For the text-containing cell, return its midpoint in [X, Y] coordinate format. 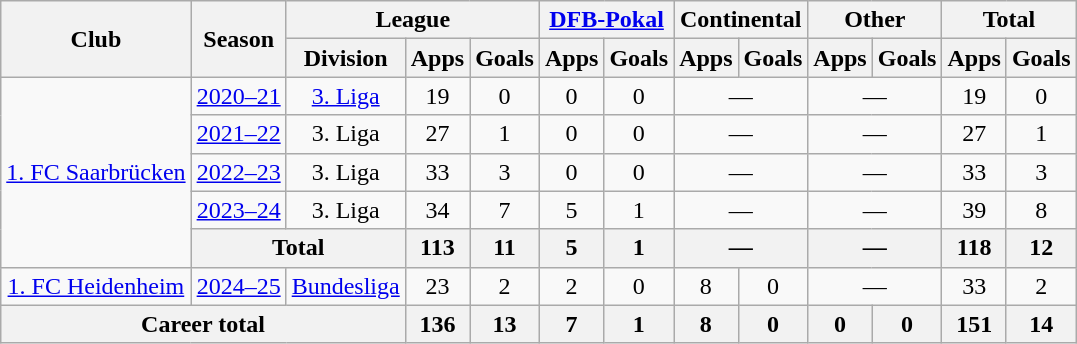
1. FC Saarbrücken [96, 172]
34 [437, 210]
DFB-Pokal [606, 20]
13 [505, 324]
2021–22 [238, 134]
2020–21 [238, 96]
Career total [203, 324]
Continental [741, 20]
151 [974, 324]
23 [437, 286]
Other [875, 20]
12 [1041, 248]
Club [96, 39]
Division [346, 58]
League [412, 20]
Bundesliga [346, 286]
2023–24 [238, 210]
136 [437, 324]
14 [1041, 324]
39 [974, 210]
1. FC Heidenheim [96, 286]
2024–25 [238, 286]
2022–23 [238, 172]
Season [238, 39]
113 [437, 248]
11 [505, 248]
118 [974, 248]
